Return [X, Y] of the center of cell containing provided text 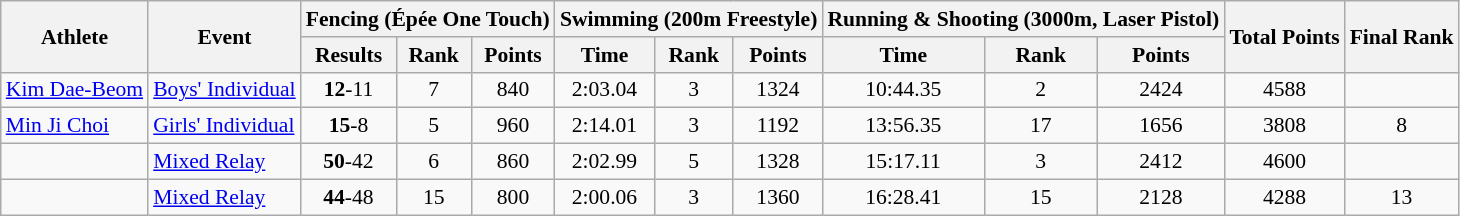
2 [1040, 90]
1324 [778, 90]
13 [1402, 197]
13:56.35 [903, 126]
840 [513, 90]
1328 [778, 162]
50-42 [349, 162]
3808 [1284, 126]
Min Ji Choi [74, 126]
1360 [778, 197]
Kim Dae-Beom [74, 90]
7 [434, 90]
4588 [1284, 90]
16:28.41 [903, 197]
Total Points [1284, 36]
44-48 [349, 197]
15:17.11 [903, 162]
6 [434, 162]
1192 [778, 126]
2424 [1160, 90]
17 [1040, 126]
Swimming (200m Freestyle) [689, 19]
860 [513, 162]
Girls' Individual [224, 126]
Boys' Individual [224, 90]
800 [513, 197]
Final Rank [1402, 36]
Fencing (Épée One Touch) [428, 19]
Results [349, 55]
2:14.01 [604, 126]
2:00.06 [604, 197]
2128 [1160, 197]
15-8 [349, 126]
1656 [1160, 126]
4288 [1284, 197]
2412 [1160, 162]
2:03.04 [604, 90]
10:44.35 [903, 90]
8 [1402, 126]
Event [224, 36]
960 [513, 126]
2:02.99 [604, 162]
Running & Shooting (3000m, Laser Pistol) [1023, 19]
12-11 [349, 90]
4600 [1284, 162]
Athlete [74, 36]
